Find where the given text appears and provide that cell's center as (x, y) coordinate. 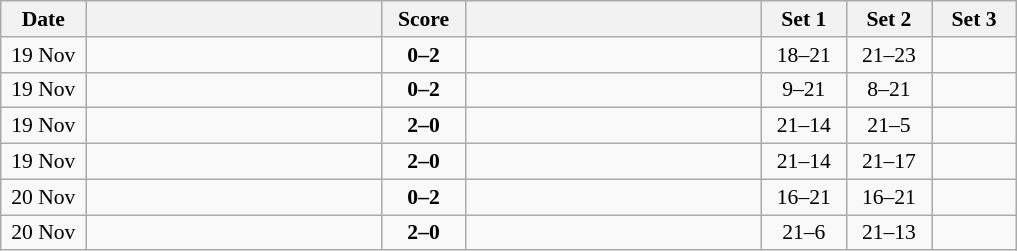
8–21 (888, 90)
Score (424, 19)
21–6 (804, 233)
21–23 (888, 55)
21–17 (888, 162)
21–5 (888, 126)
21–13 (888, 233)
Set 1 (804, 19)
9–21 (804, 90)
Set 3 (974, 19)
18–21 (804, 55)
Date (44, 19)
Set 2 (888, 19)
